Detect which cell encompasses the target text, then output its (x, y) center coordinate. 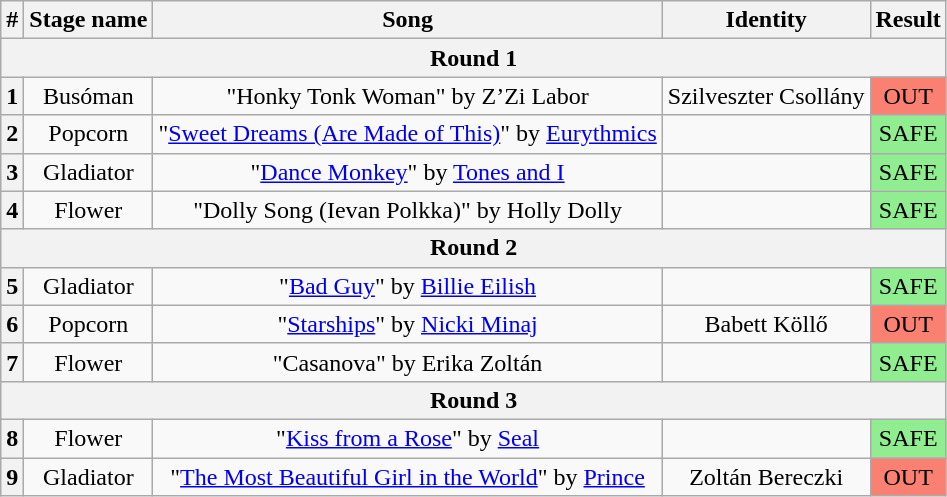
"Casanova" by Erika Zoltán (408, 362)
4 (12, 210)
Round 1 (474, 58)
Babett Köllő (766, 324)
"The Most Beautiful Girl in the World" by Prince (408, 477)
2 (12, 134)
Busóman (88, 96)
"Dance Monkey" by Tones and I (408, 172)
Stage name (88, 20)
5 (12, 286)
1 (12, 96)
8 (12, 438)
Identity (766, 20)
"Bad Guy" by Billie Eilish (408, 286)
"Starships" by Nicki Minaj (408, 324)
7 (12, 362)
Result (908, 20)
"Kiss from a Rose" by Seal (408, 438)
6 (12, 324)
3 (12, 172)
"Honky Tonk Woman" by Z’Zi Labor (408, 96)
Szilveszter Csollány (766, 96)
Song (408, 20)
Zoltán Bereczki (766, 477)
Round 2 (474, 248)
9 (12, 477)
"Sweet Dreams (Are Made of This)" by Eurythmics (408, 134)
Round 3 (474, 400)
# (12, 20)
"Dolly Song (Ievan Polkka)" by Holly Dolly (408, 210)
